Return [X, Y] of the center of cell containing provided text 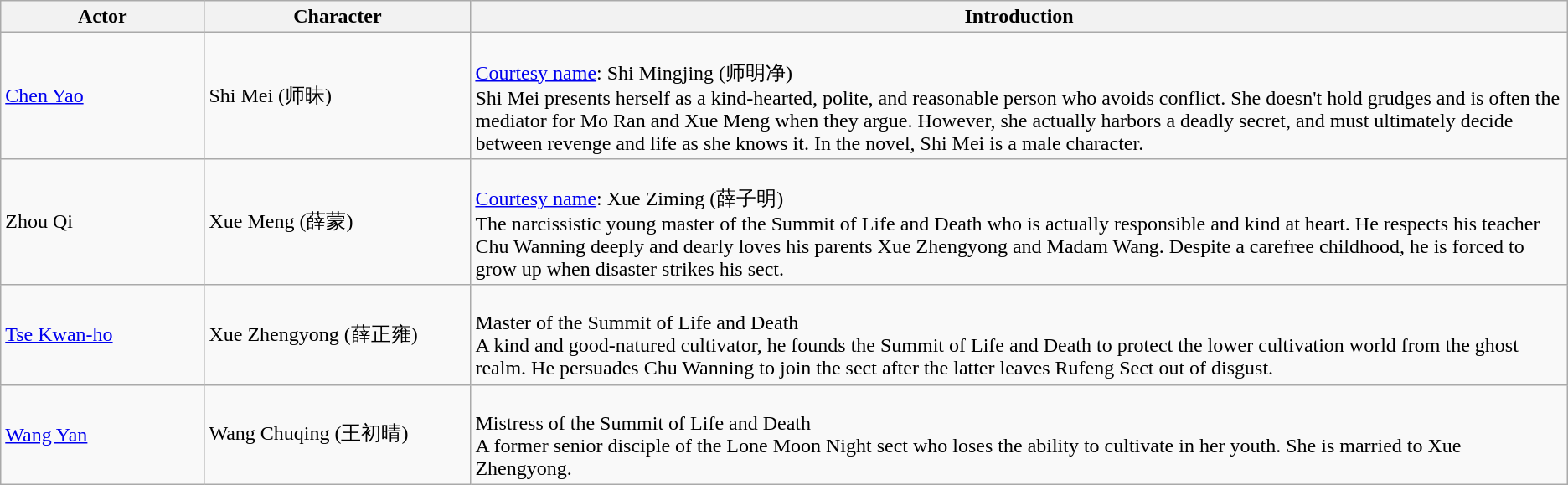
Xue Meng (薛蒙) [338, 221]
Xue Zhengyong (薛正雍) [338, 335]
Shi Mei (师昧) [338, 95]
Tse Kwan-ho [102, 335]
Zhou Qi [102, 221]
Chen Yao [102, 95]
Wang Yan [102, 434]
Actor [102, 17]
Character [338, 17]
Wang Chuqing (王初晴) [338, 434]
Introduction [1019, 17]
